Capture the cell that displays the provided text and extract its (x, y) central coordinate. 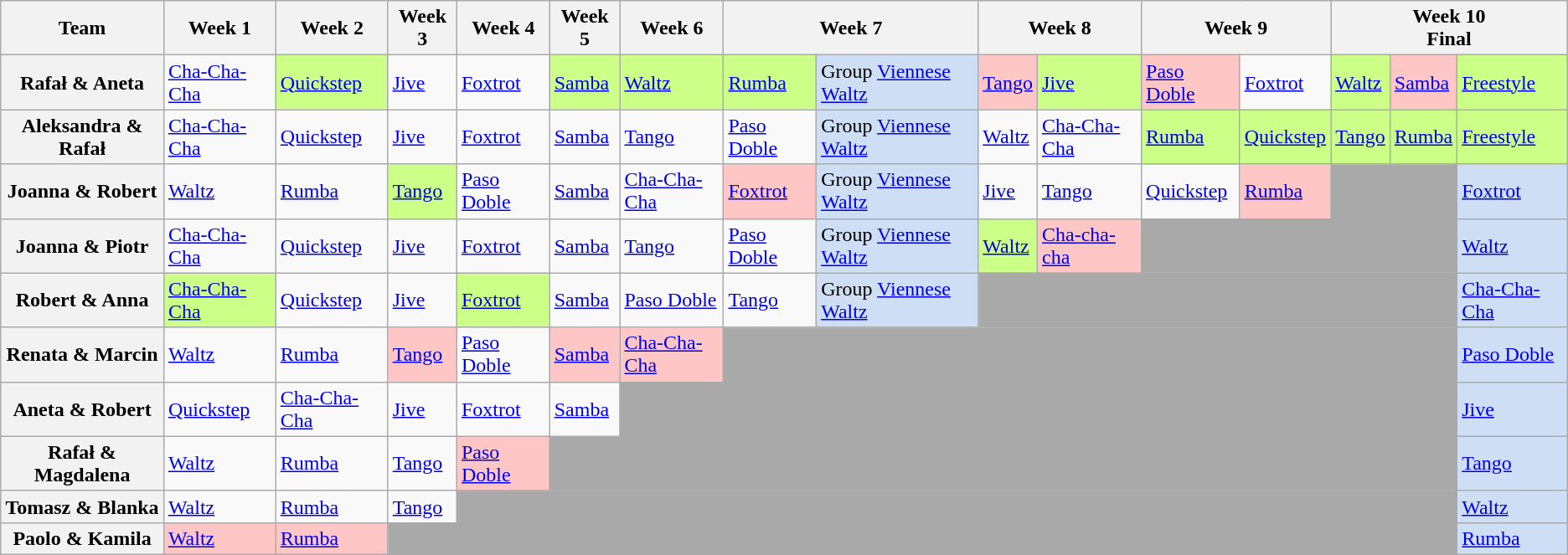
Week 1 (219, 28)
Rafał & Magdalena (82, 464)
Aneta & Robert (82, 409)
Joanna & Robert (82, 191)
Team (82, 28)
Rafał & Aneta (82, 82)
Week 10Final (1449, 28)
Week 7 (851, 28)
Cha-cha-cha (1090, 246)
Renata & Marcin (82, 355)
Robert & Anna (82, 300)
Week 8 (1060, 28)
Aleksandra & Rafał (82, 137)
Week 5 (585, 28)
Week 9 (1236, 28)
Paolo & Kamila (82, 538)
Week 6 (672, 28)
Week 3 (422, 28)
Week 2 (332, 28)
Tomasz & Blanka (82, 506)
Joanna & Piotr (82, 246)
Week 4 (503, 28)
